Determine the [X, Y] coordinate at the center of the cell enclosing the given text.  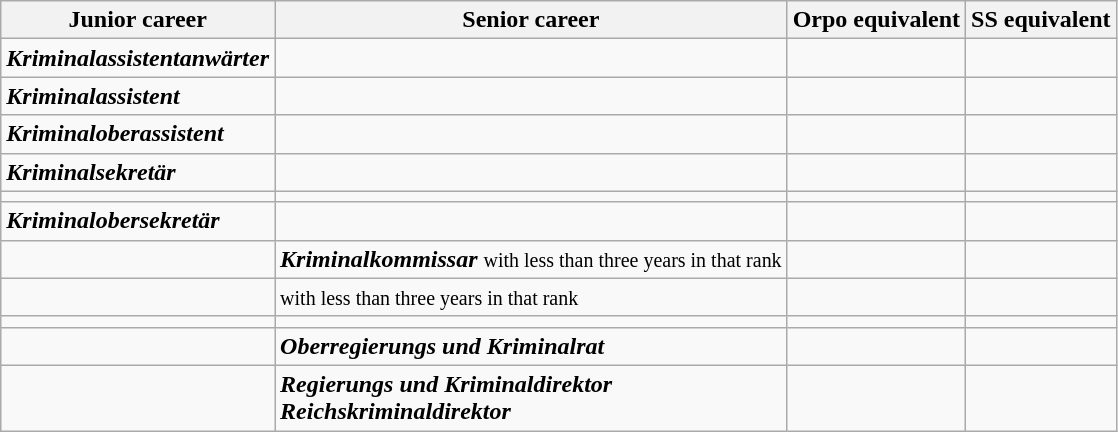
Kriminalobersekretär [138, 221]
Kriminalkommissar with less than three years in that rank [532, 259]
Kriminaloberassistent [138, 134]
Junior career [138, 20]
Senior career [532, 20]
Kriminalassistent [138, 96]
with less than three years in that rank [532, 297]
SS equivalent [1041, 20]
Regierungs und KriminaldirektorReichskriminaldirektor [532, 398]
Orpo equivalent [876, 20]
Kriminalassistentanwärter [138, 58]
Kriminalsekretär [138, 172]
Oberregierungs und Kriminalrat [532, 346]
